Output the (X, Y) coordinate of the center of the cell containing the given text.  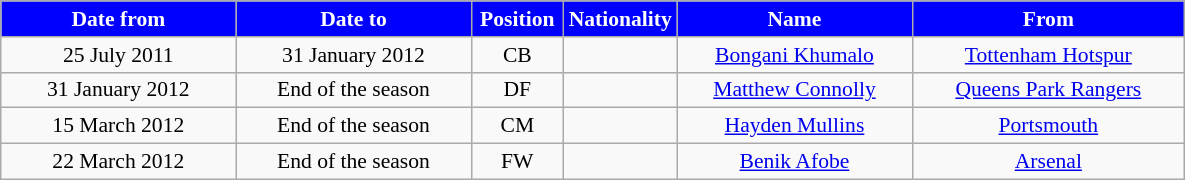
25 July 2011 (118, 55)
CM (518, 126)
Position (518, 19)
Matthew Connolly (794, 90)
Name (794, 19)
Arsenal (1048, 162)
From (1048, 19)
FW (518, 162)
DF (518, 90)
CB (518, 55)
Benik Afobe (794, 162)
22 March 2012 (118, 162)
Date from (118, 19)
Nationality (620, 19)
Date to (354, 19)
Bongani Khumalo (794, 55)
Queens Park Rangers (1048, 90)
Portsmouth (1048, 126)
Hayden Mullins (794, 126)
15 March 2012 (118, 126)
Tottenham Hotspur (1048, 55)
